Identify which cell holds the provided text, then report its (X, Y) central coordinate. 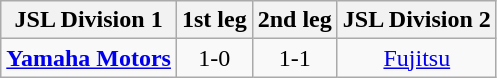
1st leg (214, 20)
Yamaha Motors (89, 58)
2nd leg (294, 20)
JSL Division 2 (416, 20)
JSL Division 1 (89, 20)
Fujitsu (416, 58)
1-0 (214, 58)
1-1 (294, 58)
